Identify which cell holds the provided text, then report its [x, y] central coordinate. 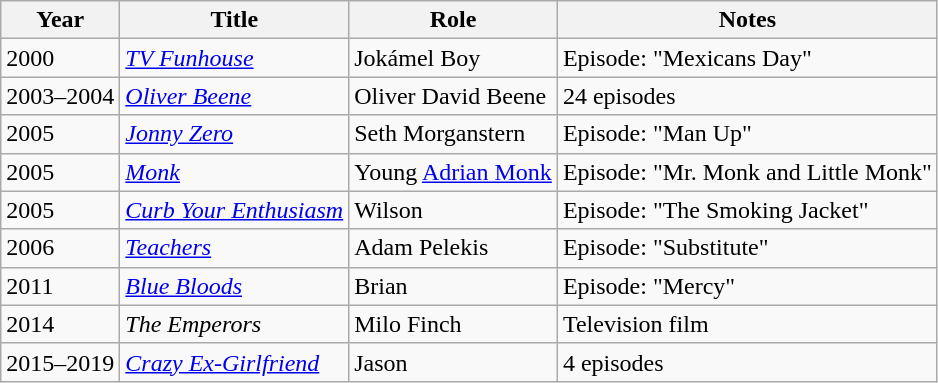
Role [454, 20]
Oliver Beene [234, 96]
2000 [60, 58]
Wilson [454, 210]
2014 [60, 324]
Young Adrian Monk [454, 172]
4 episodes [747, 362]
Adam Pelekis [454, 248]
Curb Your Enthusiasm [234, 210]
Oliver David Beene [454, 96]
Jason [454, 362]
Notes [747, 20]
Brian [454, 286]
Episode: "Substitute" [747, 248]
Episode: "Mercy" [747, 286]
2003–2004 [60, 96]
Crazy Ex-Girlfriend [234, 362]
Teachers [234, 248]
Jonny Zero [234, 134]
Milo Finch [454, 324]
Jokámel Boy [454, 58]
Television film [747, 324]
Episode: "Mexicans Day" [747, 58]
Monk [234, 172]
Title [234, 20]
Year [60, 20]
2006 [60, 248]
The Emperors [234, 324]
2011 [60, 286]
Episode: "Man Up" [747, 134]
TV Funhouse [234, 58]
Episode: "The Smoking Jacket" [747, 210]
2015–2019 [60, 362]
Blue Bloods [234, 286]
Episode: "Mr. Monk and Little Monk" [747, 172]
24 episodes [747, 96]
Seth Morganstern [454, 134]
